Search for the cell housing the specified text and yield its [X, Y] center coordinate. 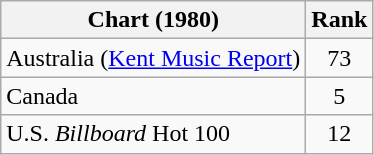
12 [340, 134]
5 [340, 96]
U.S. Billboard Hot 100 [154, 134]
Australia (Kent Music Report) [154, 58]
Rank [340, 20]
Canada [154, 96]
73 [340, 58]
Chart (1980) [154, 20]
